For the text-containing cell, return its midpoint in (X, Y) coordinate format. 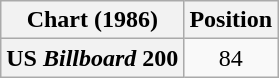
84 (231, 58)
Chart (1986) (92, 20)
US Billboard 200 (92, 58)
Position (231, 20)
